Capture the cell that displays the provided text and extract its [X, Y] central coordinate. 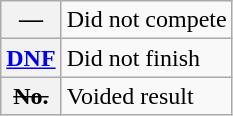
Did not finish [146, 58]
No. [31, 96]
DNF [31, 58]
Did not compete [146, 20]
— [31, 20]
Voided result [146, 96]
